Identify which cell holds the provided text, then report its (x, y) central coordinate. 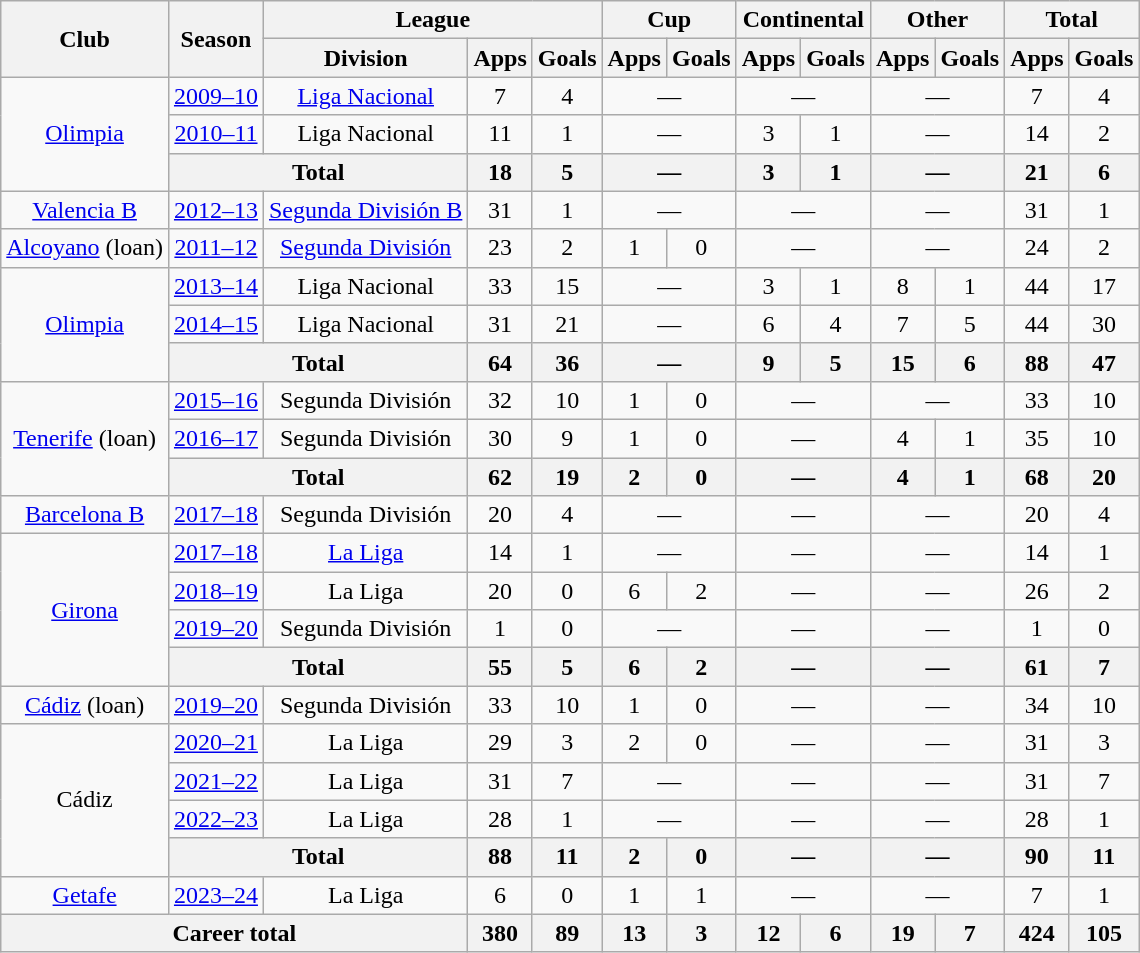
2022–23 (216, 819)
Girona (85, 610)
Segunda División B (365, 210)
35 (1037, 438)
105 (1104, 933)
Cádiz (loan) (85, 705)
12 (768, 933)
2020–21 (216, 743)
Tenerife (loan) (85, 438)
Club (85, 39)
90 (1037, 857)
17 (1104, 286)
29 (500, 743)
Getafe (85, 895)
Career total (234, 933)
380 (500, 933)
61 (1037, 667)
League (432, 20)
68 (1037, 477)
Barcelona B (85, 515)
2023–24 (216, 895)
55 (500, 667)
2021–22 (216, 781)
62 (500, 477)
2012–13 (216, 210)
2015–16 (216, 400)
24 (1037, 248)
18 (500, 172)
8 (902, 286)
47 (1104, 362)
36 (567, 362)
Alcoyano (loan) (85, 248)
2016–17 (216, 438)
64 (500, 362)
Other (937, 20)
2013–14 (216, 286)
2010–11 (216, 134)
Division (365, 58)
34 (1037, 705)
23 (500, 248)
Cup (669, 20)
32 (500, 400)
89 (567, 933)
Valencia B (85, 210)
2009–10 (216, 96)
424 (1037, 933)
2014–15 (216, 324)
13 (634, 933)
Continental (803, 20)
2018–19 (216, 591)
26 (1037, 591)
2011–12 (216, 248)
Season (216, 39)
Cádiz (85, 800)
